Find where the given text appears and provide that cell's center as [X, Y] coordinate. 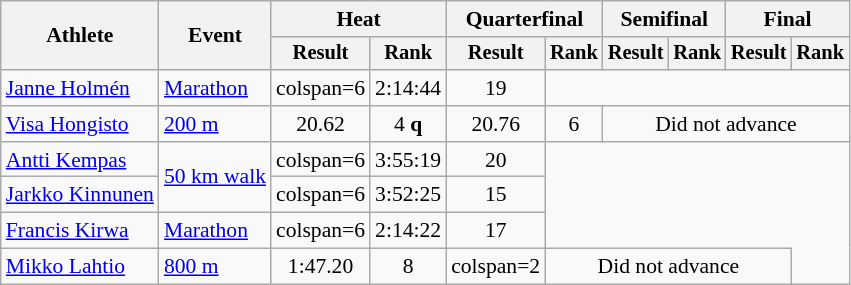
1:47.20 [320, 267]
17 [496, 231]
15 [496, 195]
Final [788, 19]
4 q [408, 124]
800 m [215, 267]
6 [574, 124]
200 m [215, 124]
Heat [358, 19]
Athlete [80, 36]
3:55:19 [408, 160]
Event [215, 36]
2:14:22 [408, 231]
colspan=2 [496, 267]
Visa Hongisto [80, 124]
20.76 [496, 124]
Francis Kirwa [80, 231]
Quarterfinal [524, 19]
19 [496, 88]
20 [496, 160]
Janne Holmén [80, 88]
3:52:25 [408, 195]
Jarkko Kinnunen [80, 195]
2:14:44 [408, 88]
Antti Kempas [80, 160]
20.62 [320, 124]
Semifinal [664, 19]
50 km walk [215, 178]
8 [408, 267]
Mikko Lahtio [80, 267]
